Find where the given text appears and provide that cell's center as (X, Y) coordinate. 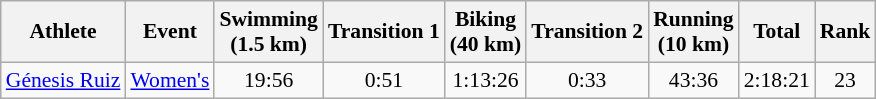
Swimming(1.5 km) (268, 32)
43:36 (694, 80)
0:51 (384, 80)
Women's (170, 80)
Biking(40 km) (486, 32)
0:33 (587, 80)
Transition 1 (384, 32)
Running(10 km) (694, 32)
Athlete (64, 32)
1:13:26 (486, 80)
19:56 (268, 80)
Event (170, 32)
Rank (846, 32)
23 (846, 80)
Génesis Ruiz (64, 80)
2:18:21 (777, 80)
Total (777, 32)
Transition 2 (587, 32)
